Scan for the cell matching the given text and deliver its (X, Y) coordinate at center. 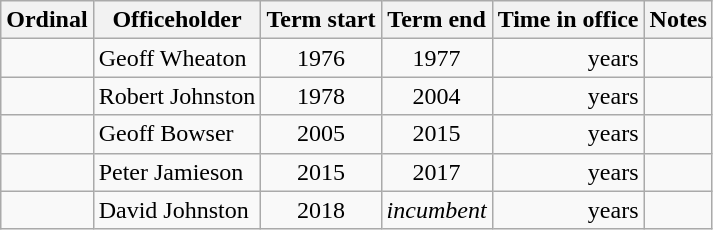
Peter Jamieson (177, 172)
1978 (321, 96)
2017 (436, 172)
Notes (678, 20)
2018 (321, 210)
Term end (436, 20)
1976 (321, 58)
Geoff Wheaton (177, 58)
2005 (321, 134)
incumbent (436, 210)
Geoff Bowser (177, 134)
Robert Johnston (177, 96)
David Johnston (177, 210)
Officeholder (177, 20)
1977 (436, 58)
Term start (321, 20)
2004 (436, 96)
Ordinal (47, 20)
Time in office (568, 20)
